Pinpoint the cell where the given text exists, returning its [X, Y] midpoint coordinate. 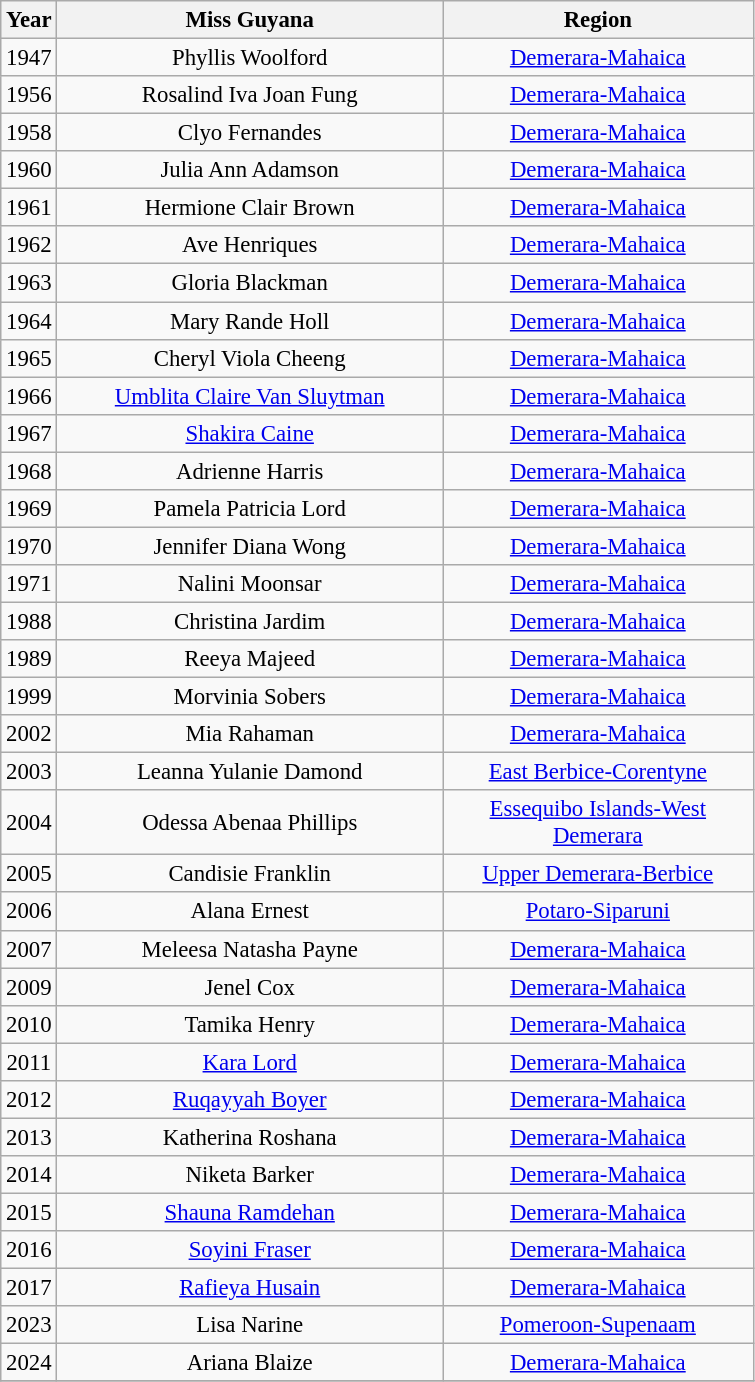
Rafieya Husain [250, 1288]
1971 [29, 584]
1964 [29, 321]
2006 [29, 912]
Gloria Blackman [250, 283]
Morvinia Sobers [250, 697]
2009 [29, 987]
Ave Henriques [250, 245]
Clyo Fernandes [250, 133]
Katherina Roshana [250, 1137]
Pomeroon-Supenaam [598, 1325]
1969 [29, 509]
Mia Rahaman [250, 734]
East Berbice-Corentyne [598, 772]
Nalini Moonsar [250, 584]
2017 [29, 1288]
Christina Jardim [250, 621]
2007 [29, 949]
2005 [29, 874]
Cheryl Viola Cheeng [250, 358]
Pamela Patricia Lord [250, 509]
2015 [29, 1212]
2013 [29, 1137]
1961 [29, 208]
1970 [29, 546]
2012 [29, 1100]
1965 [29, 358]
Year [29, 20]
2004 [29, 822]
2010 [29, 1024]
Ruqayyah Boyer [250, 1100]
Potaro-Siparuni [598, 912]
1962 [29, 245]
2016 [29, 1250]
2024 [29, 1363]
1958 [29, 133]
Tamika Henry [250, 1024]
2003 [29, 772]
1968 [29, 471]
Essequibo Islands-West Demerara [598, 822]
1999 [29, 697]
1960 [29, 170]
Julia Ann Adamson [250, 170]
1989 [29, 659]
Soyini Fraser [250, 1250]
1963 [29, 283]
Alana Ernest [250, 912]
2023 [29, 1325]
Ariana Blaize [250, 1363]
2002 [29, 734]
Lisa Narine [250, 1325]
Shakira Caine [250, 433]
Shauna Ramdehan [250, 1212]
Umblita Claire Van Sluytman [250, 396]
Niketa Barker [250, 1175]
2011 [29, 1062]
Meleesa Natasha Payne [250, 949]
Candisie Franklin [250, 874]
1966 [29, 396]
Leanna Yulanie Damond [250, 772]
Hermione Clair Brown [250, 208]
2014 [29, 1175]
Jenel Cox [250, 987]
Adrienne Harris [250, 471]
Kara Lord [250, 1062]
Upper Demerara-Berbice [598, 874]
Mary Rande Holl [250, 321]
Reeya Majeed [250, 659]
Jennifer Diana Wong [250, 546]
Miss Guyana [250, 20]
1956 [29, 95]
Region [598, 20]
1947 [29, 58]
Odessa Abenaa Phillips [250, 822]
Phyllis Woolford [250, 58]
Rosalind Iva Joan Fung [250, 95]
1988 [29, 621]
1967 [29, 433]
